Determine the [x, y] coordinate at the center of the cell enclosing the given text.  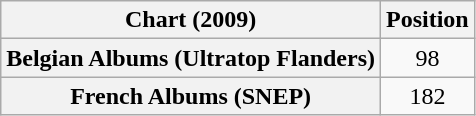
98 [428, 58]
Position [428, 20]
Belgian Albums (Ultratop Flanders) [191, 58]
Chart (2009) [191, 20]
French Albums (SNEP) [191, 96]
182 [428, 96]
